Determine the (X, Y) coordinate at the center of the cell enclosing the given text.  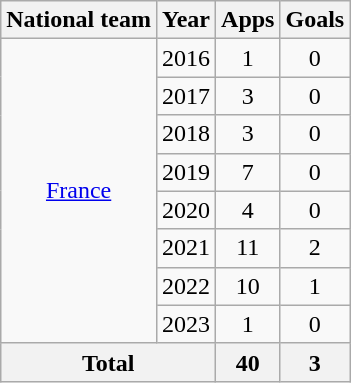
Total (108, 362)
4 (248, 210)
2018 (186, 134)
Year (186, 20)
10 (248, 286)
40 (248, 362)
2022 (186, 286)
2016 (186, 58)
2020 (186, 210)
2 (315, 248)
National team (79, 20)
Apps (248, 20)
2023 (186, 324)
2017 (186, 96)
Goals (315, 20)
France (79, 191)
2019 (186, 172)
2021 (186, 248)
7 (248, 172)
11 (248, 248)
